Determine the (X, Y) coordinate at the center of the cell enclosing the given text.  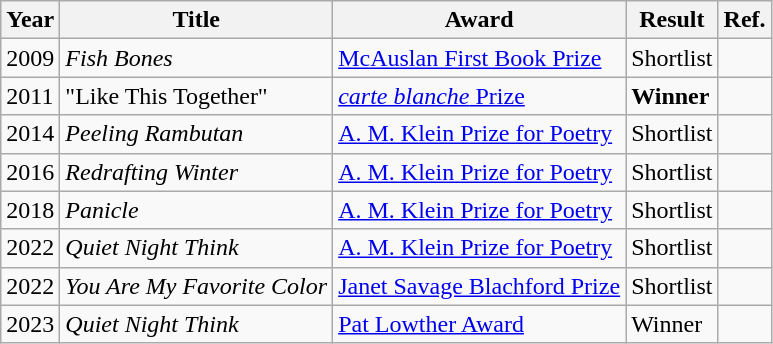
carte blanche Prize (480, 96)
"Like This Together" (196, 96)
2023 (30, 324)
Result (672, 20)
2009 (30, 58)
Redrafting Winter (196, 172)
Fish Bones (196, 58)
2014 (30, 134)
2011 (30, 96)
Panicle (196, 210)
You Are My Favorite Color (196, 286)
Peeling Rambutan (196, 134)
Janet Savage Blachford Prize (480, 286)
McAuslan First Book Prize (480, 58)
Award (480, 20)
2016 (30, 172)
Pat Lowther Award (480, 324)
Year (30, 20)
Ref. (744, 20)
Title (196, 20)
2018 (30, 210)
